Pinpoint the cell where the given text exists, returning its (X, Y) midpoint coordinate. 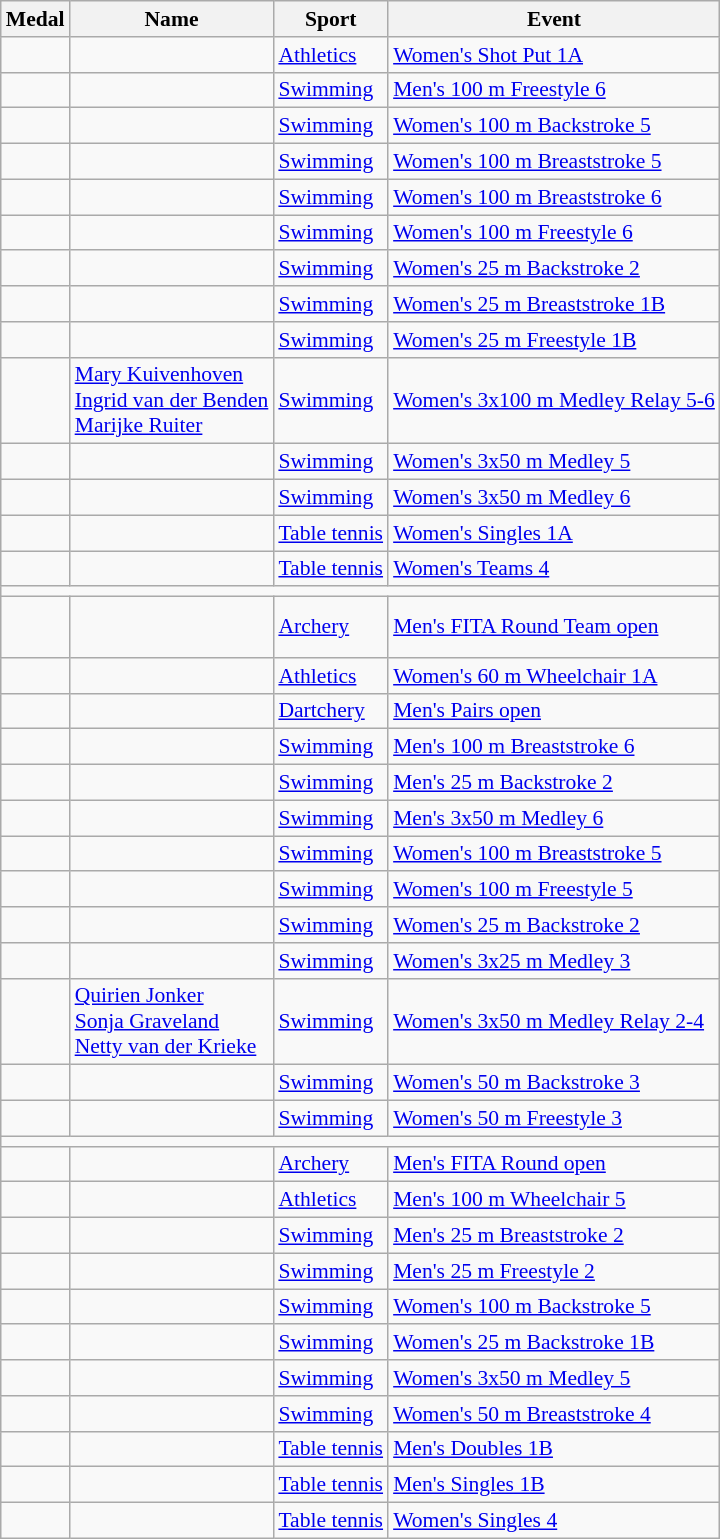
Women's 50 m Backstroke 3 (554, 1083)
Women's 25 m Backstroke 1B (554, 1343)
Sport (330, 19)
Men's 25 m Backstroke 2 (554, 783)
Women's Shot Put 1A (554, 55)
Women's 100 m Breaststroke 6 (554, 197)
Women's 25 m Breaststroke 1B (554, 304)
Men's 100 m Wheelchair 5 (554, 1200)
Event (554, 19)
Men's 100 m Freestyle 6 (554, 90)
Dartchery (330, 711)
Men's 100 m Breaststroke 6 (554, 747)
Women's 25 m Freestyle 1B (554, 340)
Women's 3x25 m Medley 3 (554, 961)
Men's 25 m Breaststroke 2 (554, 1236)
Women's 100 m Freestyle 5 (554, 890)
Quirien JonkerSonja GravelandNetty van der Krieke (172, 1022)
Women's 3x100 m Medley Relay 5-6 (554, 400)
Men's 25 m Freestyle 2 (554, 1271)
Women's Teams 4 (554, 569)
Men's Pairs open (554, 711)
Women's 3x50 m Medley Relay 2-4 (554, 1022)
Name (172, 19)
Mary KuivenhovenIngrid van der BendenMarijke Ruiter (172, 400)
Women's 3x50 m Medley 6 (554, 498)
Medal (36, 19)
Women's Singles 1A (554, 533)
Men's Doubles 1B (554, 1449)
Men's FITA Round Team open (554, 628)
Women's 50 m Breaststroke 4 (554, 1414)
Women's 50 m Freestyle 3 (554, 1119)
Women's 100 m Freestyle 6 (554, 233)
Women's 60 m Wheelchair 1A (554, 676)
Men's FITA Round open (554, 1164)
Men's Singles 1B (554, 1485)
Women's Singles 4 (554, 1521)
Men's 3x50 m Medley 6 (554, 818)
